For the text-containing cell, return its midpoint in [X, Y] coordinate format. 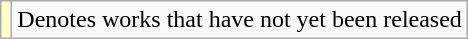
Denotes works that have not yet been released [240, 20]
